Extract the [X, Y] coordinate from the center of the cell holding the provided text.  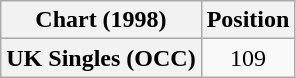
UK Singles (OCC) [101, 58]
Position [248, 20]
Chart (1998) [101, 20]
109 [248, 58]
